For the text-containing cell, return its midpoint in (X, Y) coordinate format. 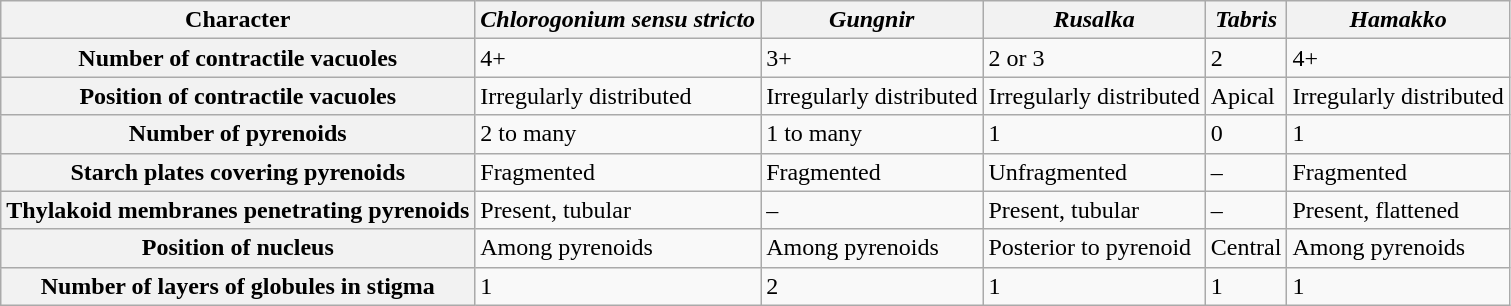
Gungnir (872, 20)
Position of nucleus (238, 248)
1 to many (872, 134)
Position of contractile vacuoles (238, 96)
Central (1246, 248)
Number of layers of globules in stigma (238, 286)
Posterior to pyrenoid (1094, 248)
Number of contractile vacuoles (238, 58)
Starch plates covering pyrenoids (238, 172)
Rusalka (1094, 20)
2 to many (618, 134)
Present, flattened (1398, 210)
3+ (872, 58)
Apical (1246, 96)
Character (238, 20)
Number of pyrenoids (238, 134)
0 (1246, 134)
Thylakoid membranes penetrating pyrenoids (238, 210)
Hamakko (1398, 20)
Unfragmented (1094, 172)
Tabris (1246, 20)
Chlorogonium sensu stricto (618, 20)
2 or 3 (1094, 58)
